Determine the (X, Y) coordinate at the center of the cell enclosing the given text.  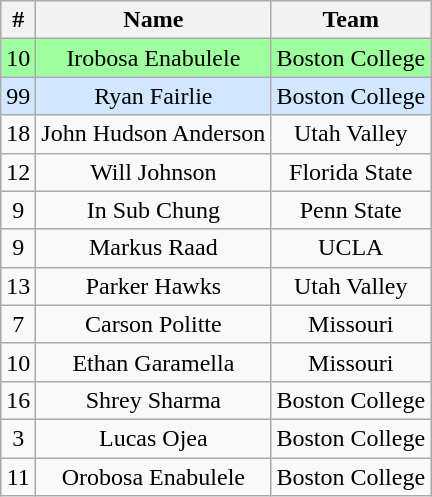
Shrey Sharma (154, 400)
Team (351, 20)
Irobosa Enabulele (154, 58)
13 (18, 286)
John Hudson Anderson (154, 134)
Ethan Garamella (154, 362)
18 (18, 134)
Parker Hawks (154, 286)
In Sub Chung (154, 210)
Lucas Ojea (154, 438)
Orobosa Enabulele (154, 477)
11 (18, 477)
# (18, 20)
16 (18, 400)
Penn State (351, 210)
7 (18, 324)
Name (154, 20)
3 (18, 438)
12 (18, 172)
Ryan Fairlie (154, 96)
99 (18, 96)
Will Johnson (154, 172)
Carson Politte (154, 324)
Florida State (351, 172)
UCLA (351, 248)
Markus Raad (154, 248)
